For the text-containing cell, return its midpoint in (X, Y) coordinate format. 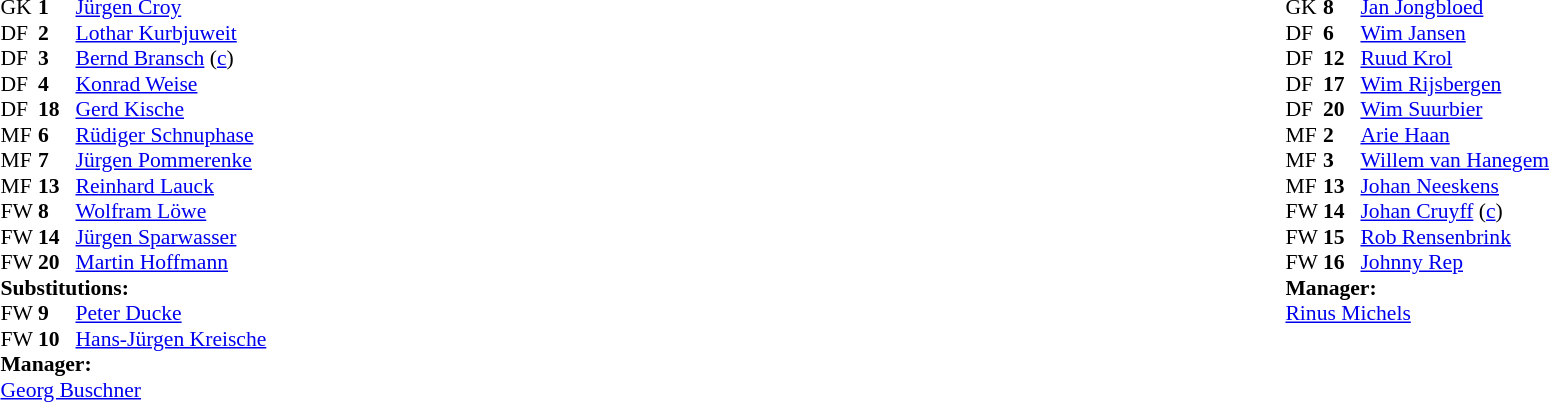
Reinhard Lauck (172, 186)
Hans-Jürgen Kreische (172, 339)
8 (57, 211)
Wim Rijsbergen (1454, 84)
Johan Cruyff (c) (1454, 211)
Gerd Kische (172, 109)
Rinus Michels (1417, 313)
Lothar Kurbjuweit (172, 33)
10 (57, 339)
Substitutions: (133, 288)
4 (57, 84)
Konrad Weise (172, 84)
17 (1342, 84)
Jürgen Sparwasser (172, 237)
Rüdiger Schnuphase (172, 135)
18 (57, 109)
Johnny Rep (1454, 263)
Wim Jansen (1454, 33)
Martin Hoffmann (172, 263)
Rob Rensenbrink (1454, 237)
Bernd Bransch (c) (172, 59)
Johan Neeskens (1454, 186)
9 (57, 313)
15 (1342, 237)
Ruud Krol (1454, 59)
16 (1342, 263)
12 (1342, 59)
Jürgen Pommerenke (172, 161)
Arie Haan (1454, 135)
7 (57, 161)
Willem van Hanegem (1454, 161)
Peter Ducke (172, 313)
Wim Suurbier (1454, 109)
Wolfram Löwe (172, 211)
